Locate the cell with the specified text and output its (x, y) center coordinate. 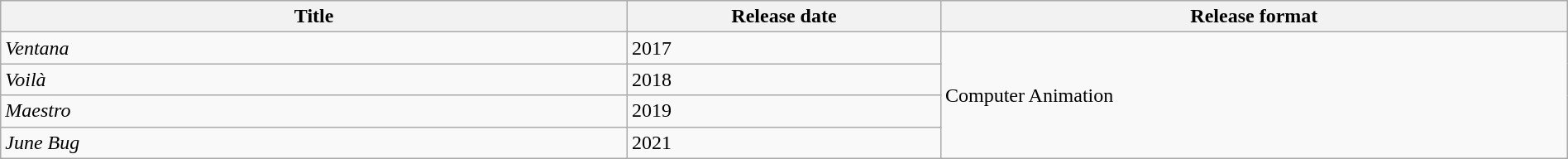
2021 (784, 142)
Computer Animation (1254, 95)
2017 (784, 48)
Release date (784, 17)
Ventana (314, 48)
2019 (784, 111)
June Bug (314, 142)
Release format (1254, 17)
2018 (784, 79)
Maestro (314, 111)
Title (314, 17)
Voilà (314, 79)
